Scan for the cell matching the given text and deliver its [X, Y] coordinate at center. 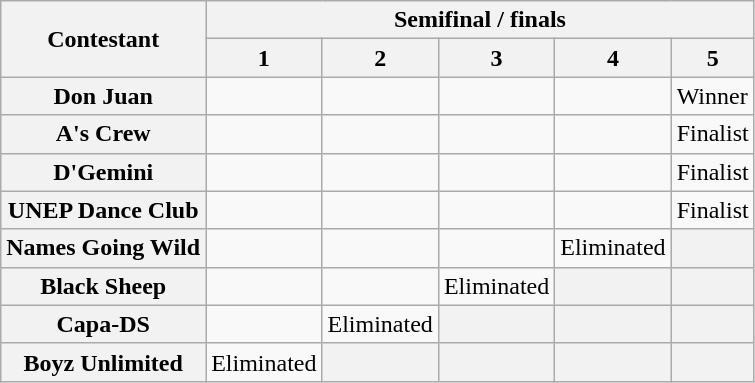
Semifinal / finals [480, 20]
3 [496, 58]
Black Sheep [104, 286]
1 [264, 58]
Winner [712, 96]
Boyz Unlimited [104, 362]
2 [380, 58]
D'Gemini [104, 172]
A's Crew [104, 134]
4 [613, 58]
Names Going Wild [104, 248]
5 [712, 58]
Contestant [104, 39]
UNEP Dance Club [104, 210]
Capa-DS [104, 324]
Don Juan [104, 96]
